Scan for the cell matching the given text and deliver its [X, Y] coordinate at center. 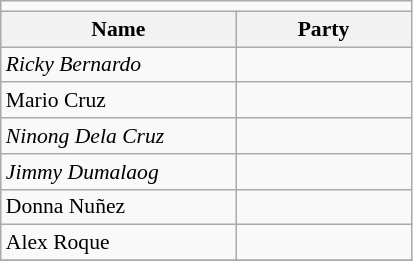
Ninong Dela Cruz [118, 136]
Ricky Bernardo [118, 65]
Name [118, 29]
Mario Cruz [118, 101]
Donna Nuñez [118, 207]
Alex Roque [118, 243]
Jimmy Dumalaog [118, 172]
Party [324, 29]
